Provide the (X, Y) coordinate of the cell's center where the given text is located.  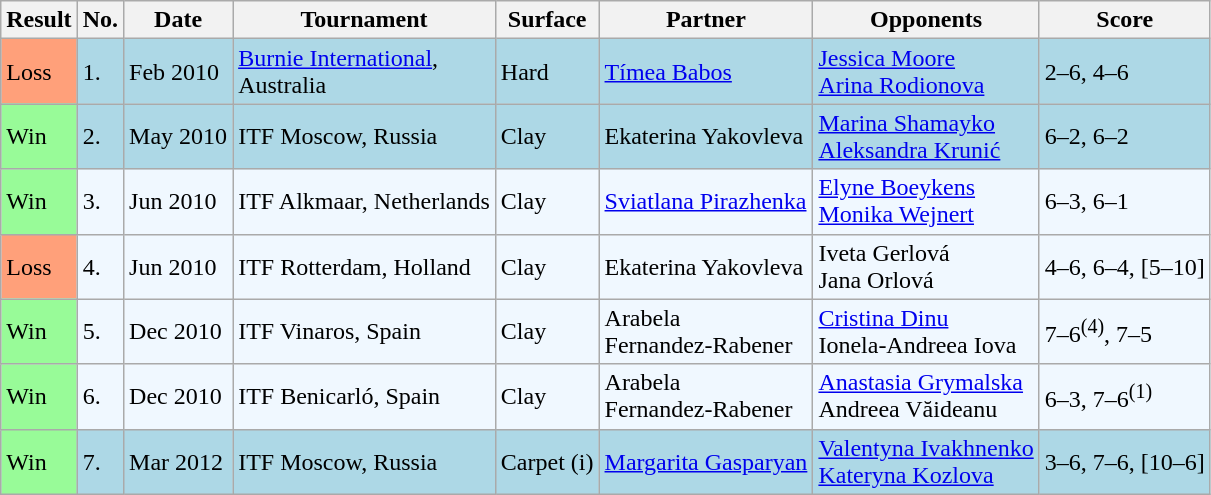
No. (100, 20)
Tímea Babos (706, 72)
ITF Vinaros, Spain (364, 332)
Cristina Dinu Ionela-Andreea Iova (926, 332)
Iveta Gerlová Jana Orlová (926, 266)
Valentyna Ivakhnenko Kateryna Kozlova (926, 462)
ITF Alkmaar, Netherlands (364, 202)
Score (1124, 20)
Feb 2010 (178, 72)
6–2, 6–2 (1124, 136)
Result (39, 20)
May 2010 (178, 136)
2–6, 4–6 (1124, 72)
Surface (547, 20)
Mar 2012 (178, 462)
Partner (706, 20)
Marina Shamayko Aleksandra Krunić (926, 136)
Carpet (i) (547, 462)
Tournament (364, 20)
7–6(4), 7–5 (1124, 332)
6–3, 6–1 (1124, 202)
Elyne Boeykens Monika Wejnert (926, 202)
Jessica Moore Arina Rodionova (926, 72)
2. (100, 136)
Burnie International, Australia (364, 72)
7. (100, 462)
Sviatlana Pirazhenka (706, 202)
6. (100, 396)
5. (100, 332)
ITF Benicarló, Spain (364, 396)
Date (178, 20)
6–3, 7–6(1) (1124, 396)
4–6, 6–4, [5–10] (1124, 266)
1. (100, 72)
4. (100, 266)
3. (100, 202)
Opponents (926, 20)
Anastasia Grymalska Andreea Văideanu (926, 396)
3–6, 7–6, [10–6] (1124, 462)
ITF Rotterdam, Holland (364, 266)
Margarita Gasparyan (706, 462)
Hard (547, 72)
